Pinpoint the cell where the given text exists, returning its (x, y) midpoint coordinate. 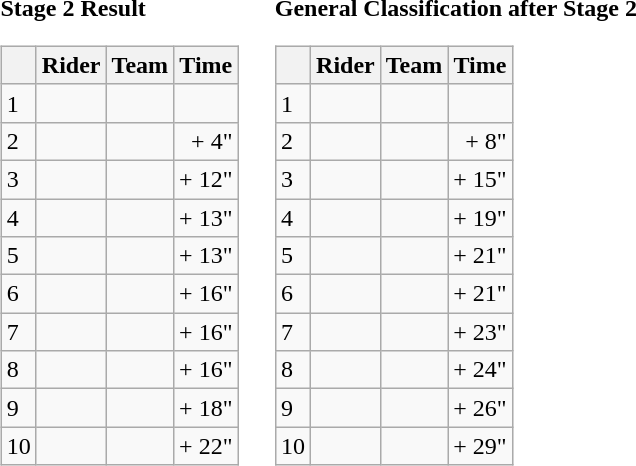
+ 29" (480, 446)
+ 18" (206, 408)
+ 26" (480, 408)
+ 23" (480, 332)
+ 12" (206, 179)
+ 4" (206, 141)
+ 24" (480, 370)
+ 15" (480, 179)
+ 22" (206, 446)
+ 19" (480, 217)
+ 8" (480, 141)
